Return [X, Y] of the center of cell containing provided text 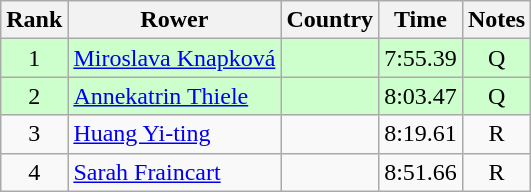
8:51.66 [421, 172]
Country [330, 20]
2 [34, 96]
8:19.61 [421, 134]
1 [34, 58]
7:55.39 [421, 58]
3 [34, 134]
4 [34, 172]
Rower [174, 20]
Rank [34, 20]
Sarah Fraincart [174, 172]
8:03.47 [421, 96]
Miroslava Knapková [174, 58]
Time [421, 20]
Annekatrin Thiele [174, 96]
Huang Yi-ting [174, 134]
Notes [496, 20]
